Detect which cell encompasses the target text, then output its [X, Y] center coordinate. 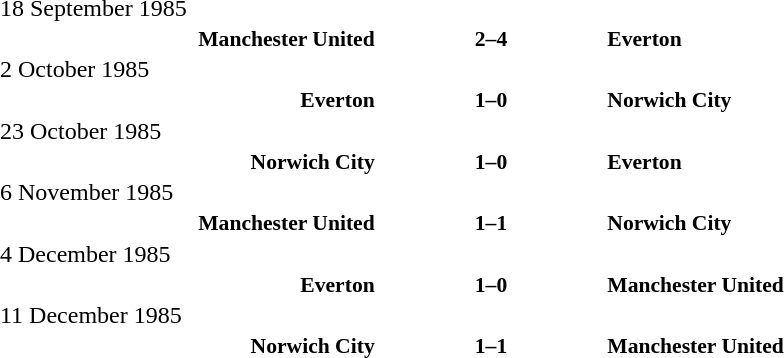
2–4 [492, 38]
1–1 [492, 223]
